Output the (X, Y) coordinate of the center of the cell containing the given text.  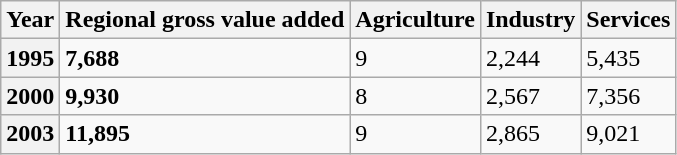
5,435 (628, 58)
2,244 (530, 58)
2003 (30, 134)
2,567 (530, 96)
2000 (30, 96)
8 (416, 96)
Year (30, 20)
Industry (530, 20)
7,356 (628, 96)
Agriculture (416, 20)
7,688 (205, 58)
1995 (30, 58)
Regional gross value added (205, 20)
Services (628, 20)
9,021 (628, 134)
11,895 (205, 134)
9,930 (205, 96)
2,865 (530, 134)
